Determine the [x, y] coordinate at the center of the cell enclosing the given text.  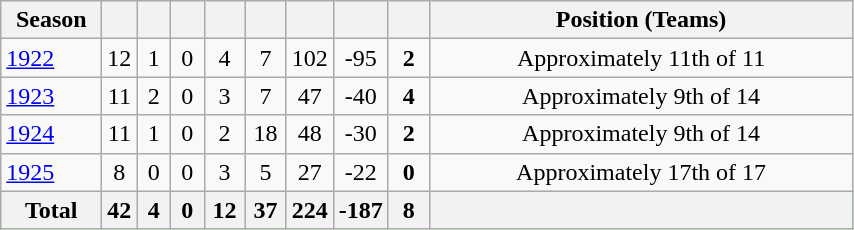
Season [52, 20]
1922 [52, 58]
-187 [360, 210]
5 [266, 172]
Position (Teams) [641, 20]
-22 [360, 172]
27 [310, 172]
Approximately 17th of 17 [641, 172]
-30 [360, 134]
42 [120, 210]
102 [310, 58]
Total [52, 210]
47 [310, 96]
18 [266, 134]
224 [310, 210]
1924 [52, 134]
37 [266, 210]
1925 [52, 172]
-40 [360, 96]
48 [310, 134]
Approximately 11th of 11 [641, 58]
-95 [360, 58]
1923 [52, 96]
